Identify which cell holds the provided text, then report its [x, y] central coordinate. 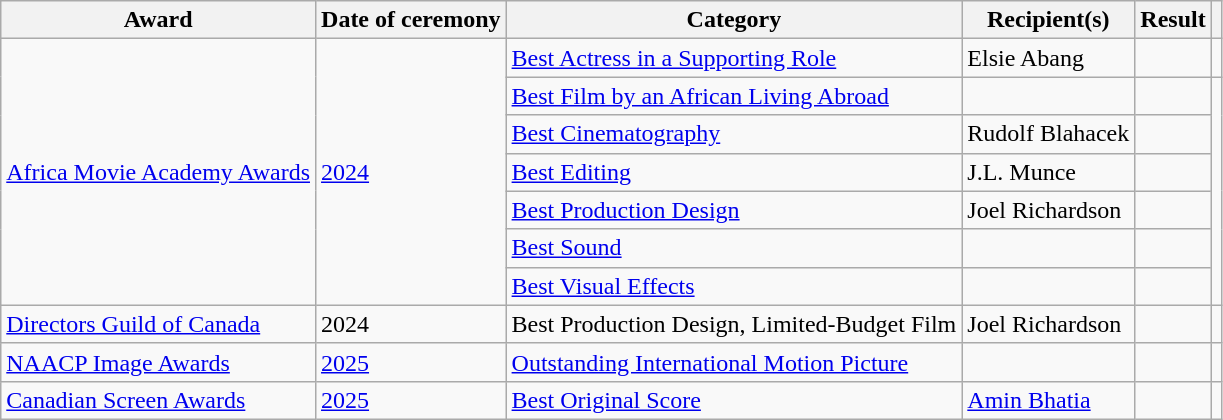
Best Sound [734, 248]
Best Visual Effects [734, 286]
Rudolf Blahacek [1048, 134]
Canadian Screen Awards [158, 400]
Recipient(s) [1048, 20]
Result [1173, 20]
Category [734, 20]
Best Editing [734, 172]
NAACP Image Awards [158, 362]
Best Film by an African Living Abroad [734, 96]
Best Production Design, Limited-Budget Film [734, 324]
Amin Bhatia [1048, 400]
Date of ceremony [412, 20]
Africa Movie Academy Awards [158, 172]
Outstanding International Motion Picture [734, 362]
Elsie Abang [1048, 58]
Best Actress in a Supporting Role [734, 58]
Best Original Score [734, 400]
J.L. Munce [1048, 172]
Award [158, 20]
Best Cinematography [734, 134]
Directors Guild of Canada [158, 324]
Best Production Design [734, 210]
